Search for the cell housing the specified text and yield its [x, y] center coordinate. 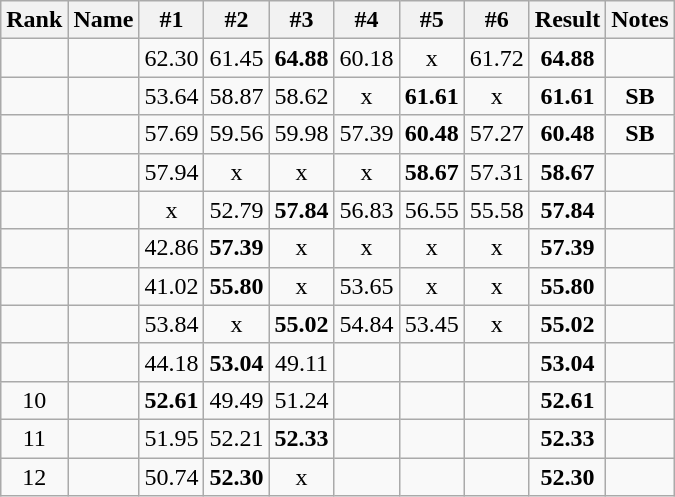
50.74 [172, 477]
55.58 [496, 210]
10 [34, 400]
58.62 [302, 96]
57.27 [496, 134]
12 [34, 477]
Rank [34, 20]
41.02 [172, 286]
56.83 [366, 210]
11 [34, 438]
Result [567, 20]
56.55 [432, 210]
Name [104, 20]
42.86 [172, 248]
#1 [172, 20]
53.65 [366, 286]
51.24 [302, 400]
54.84 [366, 324]
49.11 [302, 362]
#6 [496, 20]
44.18 [172, 362]
49.49 [236, 400]
61.72 [496, 58]
#5 [432, 20]
#4 [366, 20]
62.30 [172, 58]
52.21 [236, 438]
53.84 [172, 324]
61.45 [236, 58]
58.87 [236, 96]
53.45 [432, 324]
53.64 [172, 96]
51.95 [172, 438]
59.56 [236, 134]
Notes [640, 20]
52.79 [236, 210]
57.31 [496, 172]
#3 [302, 20]
#2 [236, 20]
57.94 [172, 172]
59.98 [302, 134]
60.18 [366, 58]
57.69 [172, 134]
